Return (X, Y) of the center of cell containing provided text 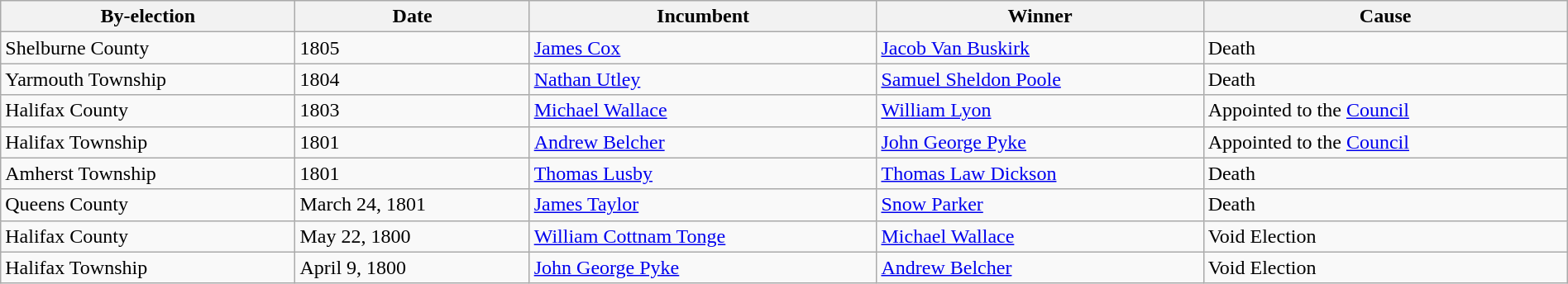
March 24, 1801 (412, 205)
1804 (412, 79)
Date (412, 17)
Jacob Van Buskirk (1040, 48)
1803 (412, 111)
Samuel Sheldon Poole (1040, 79)
William Lyon (1040, 111)
Yarmouth Township (148, 79)
May 22, 1800 (412, 236)
James Cox (703, 48)
William Cottnam Tonge (703, 236)
1805 (412, 48)
Queens County (148, 205)
By-election (148, 17)
Shelburne County (148, 48)
James Taylor (703, 205)
Nathan Utley (703, 79)
Cause (1385, 17)
Amherst Township (148, 173)
April 9, 1800 (412, 267)
Winner (1040, 17)
Thomas Lusby (703, 173)
Thomas Law Dickson (1040, 173)
Snow Parker (1040, 205)
Incumbent (703, 17)
